Capture the cell that displays the provided text and extract its (X, Y) central coordinate. 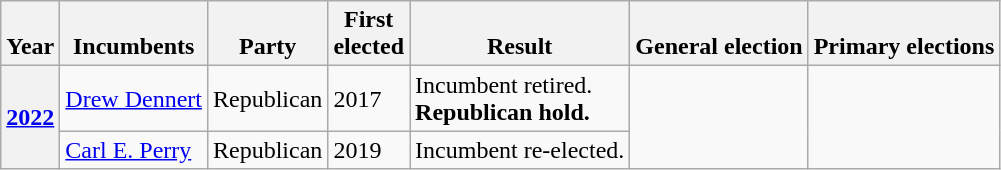
Result (520, 34)
2022 (30, 118)
Carl E. Perry (134, 150)
2017 (369, 98)
Incumbent retired.Republican hold. (520, 98)
2019 (369, 150)
Drew Dennert (134, 98)
Party (267, 34)
Firstelected (369, 34)
General election (719, 34)
Primary elections (904, 34)
Incumbents (134, 34)
Year (30, 34)
Incumbent re-elected. (520, 150)
